Determine the [X, Y] coordinate at the center of the cell enclosing the given text.  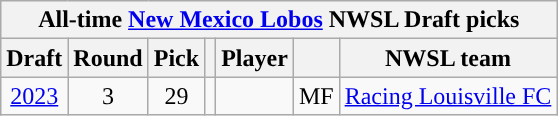
Pick [176, 58]
Player [255, 58]
3 [108, 96]
Racing Louisville FC [448, 96]
MF [316, 96]
All-time New Mexico Lobos NWSL Draft picks [279, 20]
Round [108, 58]
NWSL team [448, 58]
29 [176, 96]
Draft [34, 58]
2023 [34, 96]
